Provide the [X, Y] coordinate of the cell's center where the given text is located.  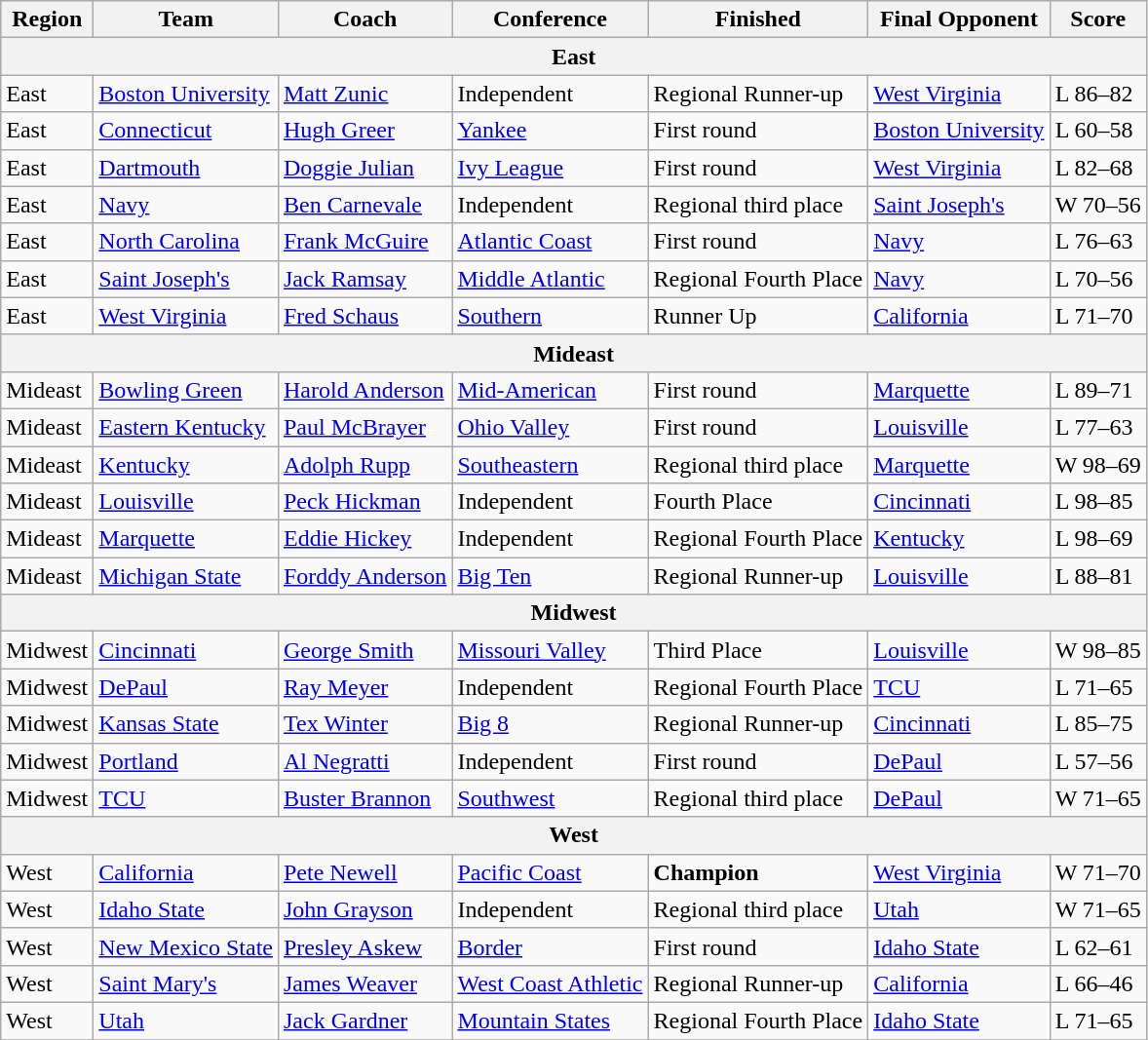
Final Opponent [959, 19]
Tex Winter [364, 724]
Matt Zunic [364, 94]
L 77–63 [1097, 427]
Harold Anderson [364, 390]
L 60–58 [1097, 131]
Mountain States [550, 1021]
L 86–82 [1097, 94]
Saint Mary's [186, 983]
Fourth Place [758, 502]
W 98–85 [1097, 650]
Champion [758, 872]
Mid-American [550, 390]
Jack Ramsay [364, 279]
Bowling Green [186, 390]
Jack Gardner [364, 1021]
Presley Askew [364, 946]
Yankee [550, 131]
L 98–85 [1097, 502]
W 98–69 [1097, 465]
Peck Hickman [364, 502]
L 88–81 [1097, 576]
L 76–63 [1097, 242]
Pete Newell [364, 872]
James Weaver [364, 983]
Buster Brannon [364, 798]
Ohio Valley [550, 427]
L 66–46 [1097, 983]
Third Place [758, 650]
L 62–61 [1097, 946]
Finished [758, 19]
Al Negratti [364, 761]
Connecticut [186, 131]
Eastern Kentucky [186, 427]
North Carolina [186, 242]
Atlantic Coast [550, 242]
Adolph Rupp [364, 465]
George Smith [364, 650]
Southwest [550, 798]
Kansas State [186, 724]
Ivy League [550, 168]
Frank McGuire [364, 242]
Portland [186, 761]
West Coast Athletic [550, 983]
L 98–69 [1097, 539]
Score [1097, 19]
Coach [364, 19]
Border [550, 946]
New Mexico State [186, 946]
Ray Meyer [364, 687]
L 71–70 [1097, 316]
Team [186, 19]
Southern [550, 316]
L 70–56 [1097, 279]
W 70–56 [1097, 205]
Forddy Anderson [364, 576]
L 85–75 [1097, 724]
Big 8 [550, 724]
John Grayson [364, 909]
Pacific Coast [550, 872]
Conference [550, 19]
L 82–68 [1097, 168]
Eddie Hickey [364, 539]
Southeastern [550, 465]
Michigan State [186, 576]
Runner Up [758, 316]
Middle Atlantic [550, 279]
L 89–71 [1097, 390]
Missouri Valley [550, 650]
Big Ten [550, 576]
Doggie Julian [364, 168]
Ben Carnevale [364, 205]
Fred Schaus [364, 316]
L 57–56 [1097, 761]
Region [47, 19]
Paul McBrayer [364, 427]
Dartmouth [186, 168]
Hugh Greer [364, 131]
W 71–70 [1097, 872]
